Identify which cell holds the provided text, then report its [x, y] central coordinate. 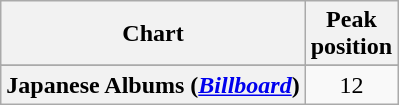
Chart [153, 34]
12 [351, 85]
Japanese Albums (Billboard) [153, 85]
Peakposition [351, 34]
